Find where the given text appears and provide that cell's center as [X, Y] coordinate. 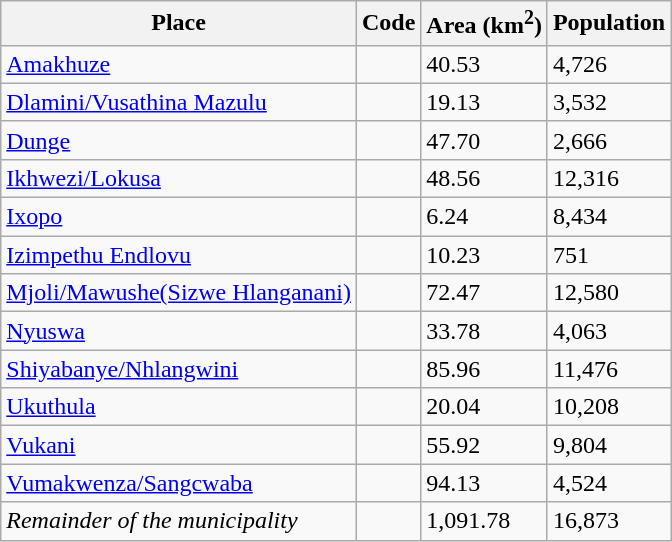
Nyuswa [179, 331]
6.24 [484, 217]
11,476 [608, 369]
Shiyabanye/Nhlangwini [179, 369]
10.23 [484, 255]
16,873 [608, 521]
10,208 [608, 407]
1,091.78 [484, 521]
Izimpethu Endlovu [179, 255]
8,434 [608, 217]
3,532 [608, 102]
47.70 [484, 140]
2,666 [608, 140]
Dunge [179, 140]
Ikhwezi/Lokusa [179, 178]
Place [179, 24]
751 [608, 255]
Population [608, 24]
85.96 [484, 369]
Amakhuze [179, 64]
40.53 [484, 64]
9,804 [608, 445]
4,726 [608, 64]
Vukani [179, 445]
4,063 [608, 331]
Dlamini/Vusathina Mazulu [179, 102]
Mjoli/Mawushe(Sizwe Hlanganani) [179, 293]
12,316 [608, 178]
94.13 [484, 483]
20.04 [484, 407]
55.92 [484, 445]
19.13 [484, 102]
Vumakwenza/Sangcwaba [179, 483]
12,580 [608, 293]
48.56 [484, 178]
Ukuthula [179, 407]
Area (km2) [484, 24]
Ixopo [179, 217]
Remainder of the municipality [179, 521]
72.47 [484, 293]
Code [388, 24]
4,524 [608, 483]
33.78 [484, 331]
